For the text-containing cell, return its midpoint in [x, y] coordinate format. 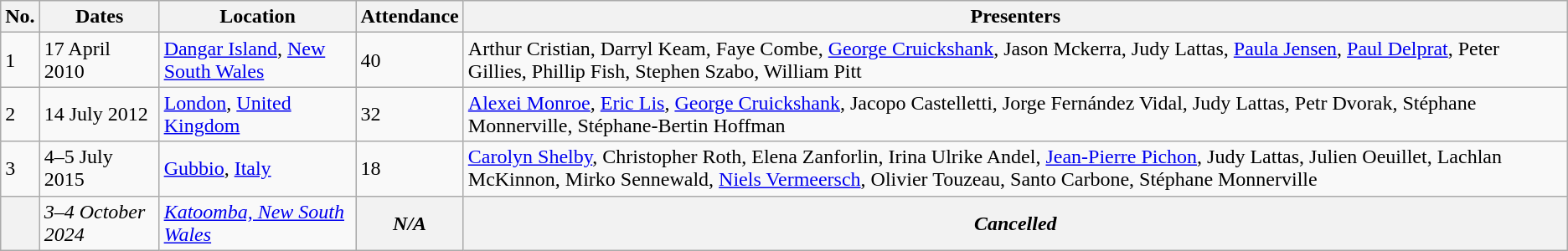
London, United Kingdom [258, 114]
18 [410, 169]
4–5 July 2015 [99, 169]
Dates [99, 17]
3–4 October 2024 [99, 223]
17 April 2010 [99, 60]
Katoomba, New South Wales [258, 223]
14 July 2012 [99, 114]
1 [20, 60]
N/A [410, 223]
Dangar Island, New South Wales [258, 60]
32 [410, 114]
No. [20, 17]
2 [20, 114]
Location [258, 17]
40 [410, 60]
Attendance [410, 17]
Cancelled [1015, 223]
Presenters [1015, 17]
Gubbio, Italy [258, 169]
3 [20, 169]
